Locate the cell with the specified text and output its [x, y] center coordinate. 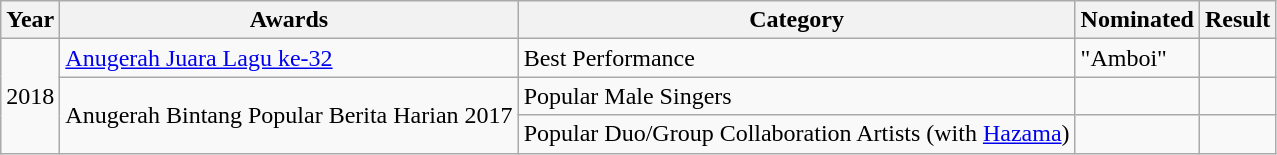
2018 [30, 96]
Category [796, 20]
Result [1237, 20]
Anugerah Juara Lagu ke-32 [289, 58]
Awards [289, 20]
Nominated [1137, 20]
Anugerah Bintang Popular Berita Harian 2017 [289, 115]
Popular Duo/Group Collaboration Artists (with Hazama) [796, 134]
Best Performance [796, 58]
Popular Male Singers [796, 96]
Year [30, 20]
"Amboi" [1137, 58]
